Output the (x, y) coordinate of the center of the cell containing the given text.  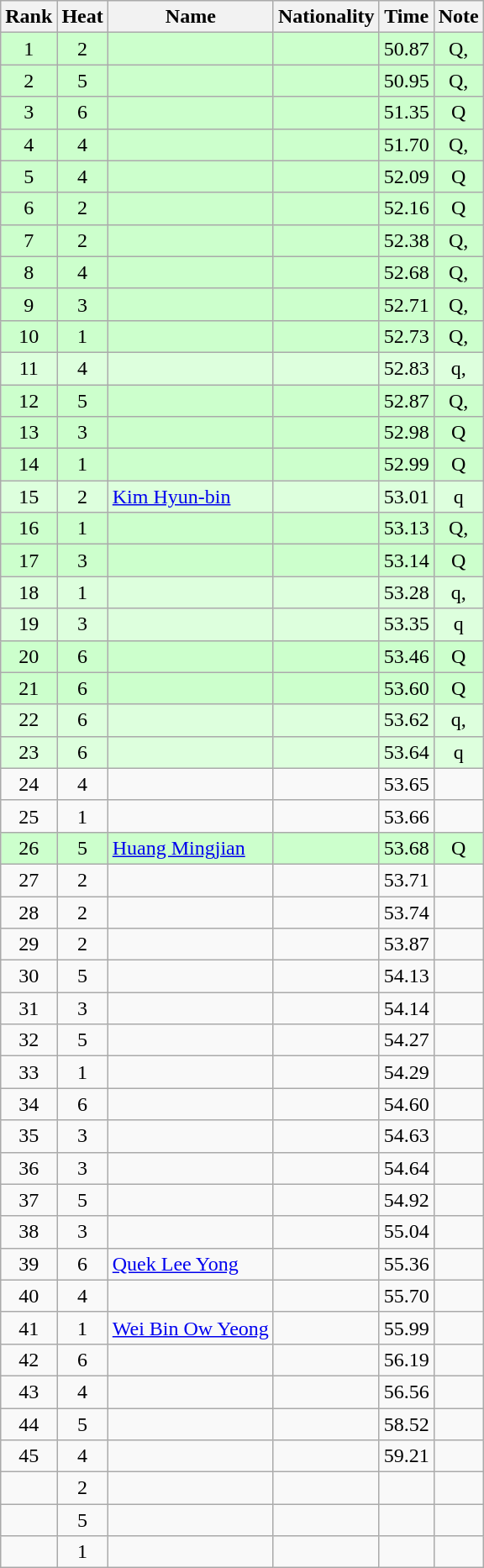
7 (29, 240)
35 (29, 1136)
53.28 (407, 592)
26 (29, 848)
43 (29, 1392)
42 (29, 1360)
Name (190, 17)
34 (29, 1104)
55.99 (407, 1328)
25 (29, 816)
37 (29, 1200)
51.35 (407, 113)
11 (29, 368)
53.14 (407, 560)
31 (29, 1008)
52.09 (407, 176)
28 (29, 912)
32 (29, 1040)
53.01 (407, 497)
Kim Hyun-bin (190, 497)
50.87 (407, 49)
53.68 (407, 848)
52.16 (407, 208)
27 (29, 880)
54.14 (407, 1008)
53.71 (407, 880)
52.83 (407, 368)
Quek Lee Yong (190, 1264)
52.99 (407, 465)
40 (29, 1296)
Heat (82, 17)
14 (29, 465)
53.74 (407, 912)
52.38 (407, 240)
55.70 (407, 1296)
18 (29, 592)
52.87 (407, 401)
8 (29, 272)
Huang Mingjian (190, 848)
21 (29, 688)
54.13 (407, 976)
33 (29, 1072)
59.21 (407, 1456)
12 (29, 401)
55.04 (407, 1232)
54.63 (407, 1136)
52.68 (407, 272)
16 (29, 529)
Nationality (326, 17)
24 (29, 784)
54.64 (407, 1168)
10 (29, 336)
54.29 (407, 1072)
53.65 (407, 784)
53.62 (407, 720)
45 (29, 1456)
19 (29, 624)
44 (29, 1424)
15 (29, 497)
58.52 (407, 1424)
52.73 (407, 336)
Note (459, 17)
17 (29, 560)
54.27 (407, 1040)
9 (29, 304)
41 (29, 1328)
50.95 (407, 81)
55.36 (407, 1264)
53.64 (407, 752)
56.56 (407, 1392)
39 (29, 1264)
22 (29, 720)
51.70 (407, 145)
Wei Bin Ow Yeong (190, 1328)
52.71 (407, 304)
53.35 (407, 624)
53.87 (407, 944)
53.60 (407, 688)
54.92 (407, 1200)
30 (29, 976)
56.19 (407, 1360)
53.46 (407, 656)
38 (29, 1232)
29 (29, 944)
52.98 (407, 433)
36 (29, 1168)
Time (407, 17)
Rank (29, 17)
23 (29, 752)
53.66 (407, 816)
13 (29, 433)
20 (29, 656)
53.13 (407, 529)
54.60 (407, 1104)
